From the cell containing the given text, extract its center point as [X, Y] coordinate. 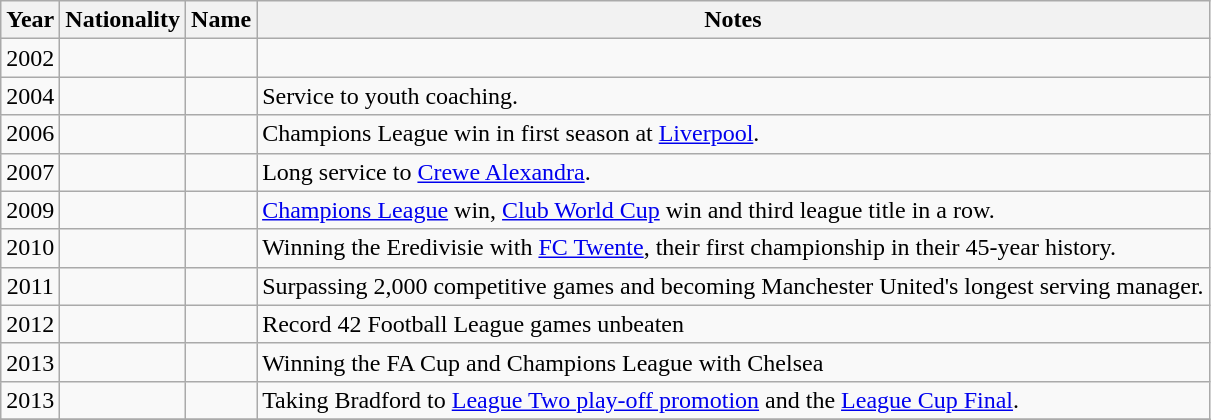
2011 [30, 286]
Long service to Crewe Alexandra. [734, 172]
2002 [30, 58]
Service to youth coaching. [734, 96]
2006 [30, 134]
2012 [30, 324]
Record 42 Football League games unbeaten [734, 324]
Nationality [123, 20]
Surpassing 2,000 competitive games and becoming Manchester United's longest serving manager. [734, 286]
Notes [734, 20]
Champions League win in first season at Liverpool. [734, 134]
2004 [30, 96]
Name [222, 20]
Year [30, 20]
2007 [30, 172]
Winning the FA Cup and Champions League with Chelsea [734, 362]
Taking Bradford to League Two play-off promotion and the League Cup Final. [734, 400]
Winning the Eredivisie with FC Twente, their first championship in their 45-year history. [734, 248]
Champions League win, Club World Cup win and third league title in a row. [734, 210]
2009 [30, 210]
2010 [30, 248]
